Output the (x, y) coordinate of the center of the cell containing the given text.  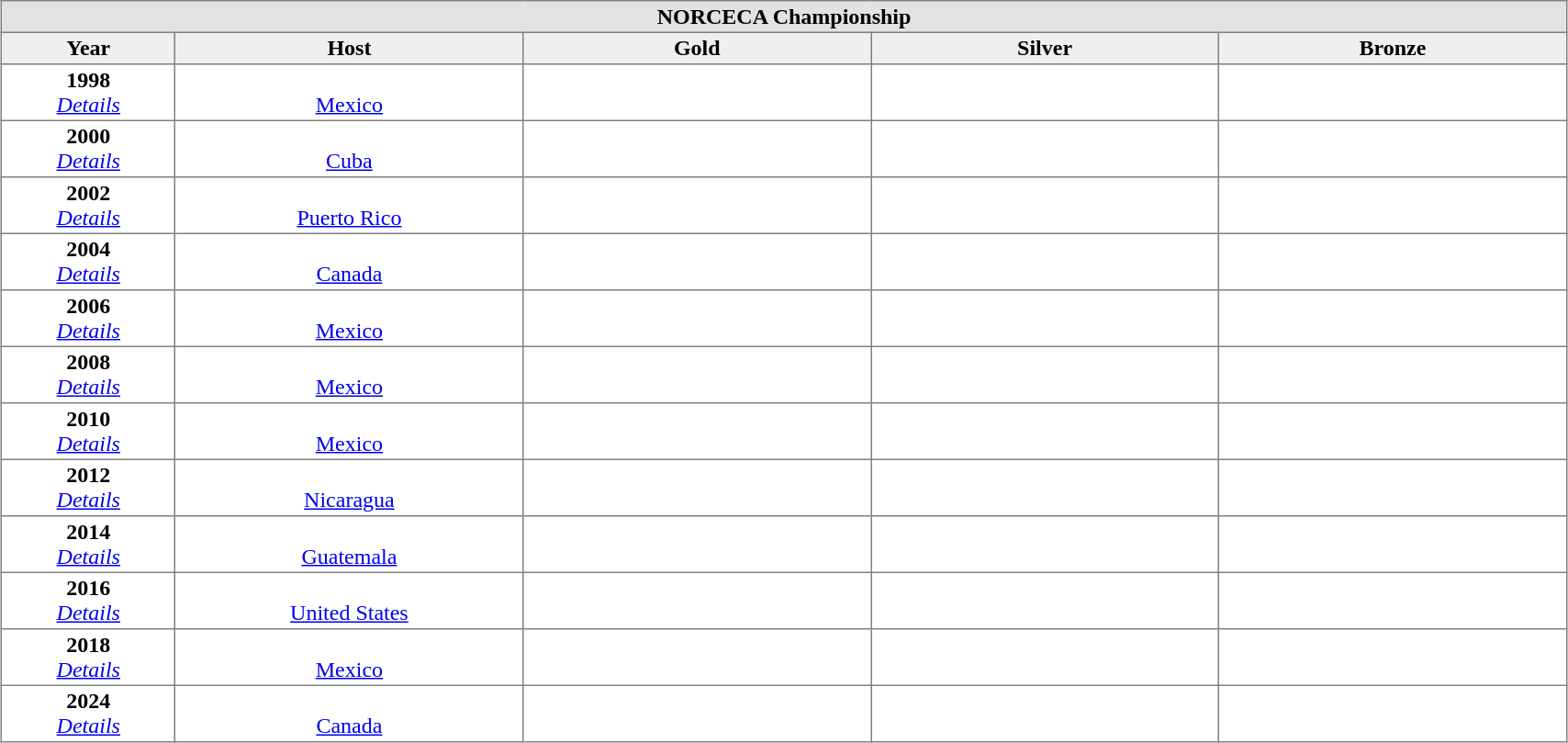
Host (349, 48)
Cuba (349, 149)
Guatemala (349, 545)
2018Details (88, 658)
United States (349, 601)
1998Details (88, 93)
Year (88, 48)
Nicaragua (349, 488)
Silver (1045, 48)
2004Details (88, 262)
2008Details (88, 375)
Bronze (1394, 48)
2010Details (88, 432)
2012Details (88, 488)
Puerto Rico (349, 206)
2000Details (88, 149)
Gold (698, 48)
2014Details (88, 545)
2006Details (88, 319)
2002Details (88, 206)
2024Details (88, 714)
2016Details (88, 601)
NORCECA Championship (784, 17)
